Search for the cell housing the specified text and yield its (x, y) center coordinate. 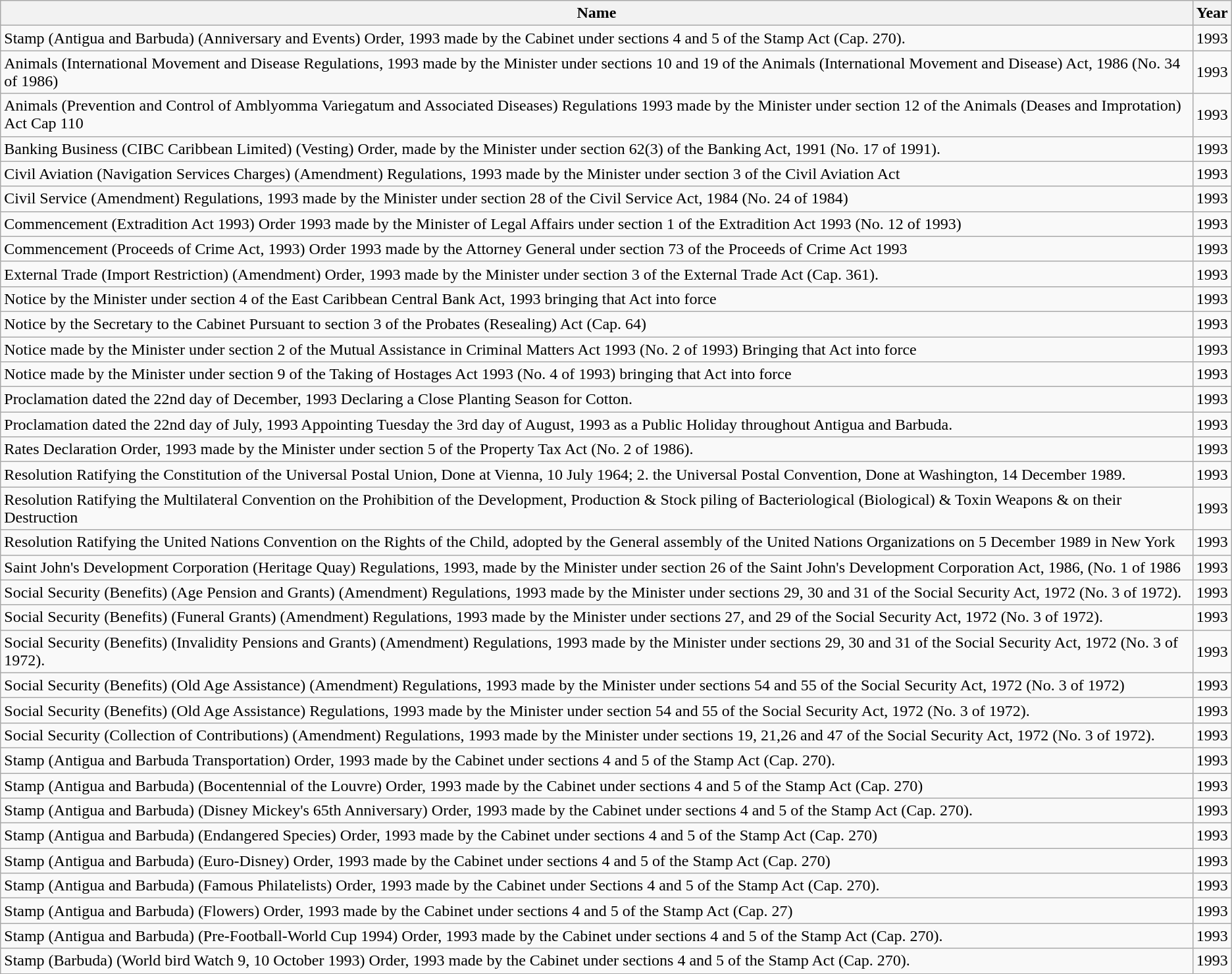
Stamp (Antigua and Barbuda) (Famous Philatelists) Order, 1993 made by the Cabinet under Sections 4 and 5 of the Stamp Act (Cap. 270). (596, 886)
Notice made by the Minister under section 2 of the Mutual Assistance in Criminal Matters Act 1993 (No. 2 of 1993) Bringing that Act into force (596, 349)
Stamp (Antigua and Barbuda) (Euro-Disney) Order, 1993 made by the Cabinet under sections 4 and 5 of the Stamp Act (Cap. 270) (596, 861)
Proclamation dated the 22nd day of December, 1993 Declaring a Close Planting Season for Cotton. (596, 399)
Stamp (Antigua and Barbuda Transportation) Order, 1993 made by the Cabinet under sections 4 and 5 of the Stamp Act (Cap. 270). (596, 760)
Commencement (Extradition Act 1993) Order 1993 made by the Minister of Legal Affairs under section 1 of the Extradition Act 1993 (No. 12 of 1993) (596, 224)
Stamp (Antigua and Barbuda) (Flowers) Order, 1993 made by the Cabinet under sections 4 and 5 of the Stamp Act (Cap. 27) (596, 911)
External Trade (Import Restriction) (Amendment) Order, 1993 made by the Minister under section 3 of the External Trade Act (Cap. 361). (596, 274)
Year (1212, 13)
Stamp (Antigua and Barbuda) (Bocentennial of the Louvre) Order, 1993 made by the Cabinet under sections 4 and 5 of the Stamp Act (Cap. 270) (596, 785)
Stamp (Antigua and Barbuda) (Endangered Species) Order, 1993 made by the Cabinet under sections 4 and 5 of the Stamp Act (Cap. 270) (596, 836)
Stamp (Antigua and Barbuda) (Anniversary and Events) Order, 1993 made by the Cabinet under sections 4 and 5 of the Stamp Act (Cap. 270). (596, 38)
Proclamation dated the 22nd day of July, 1993 Appointing Tuesday the 3rd day of August, 1993 as a Public Holiday throughout Antigua and Barbuda. (596, 424)
Civil Aviation (Navigation Services Charges) (Amendment) Regulations, 1993 made by the Minister under section 3 of the Civil Aviation Act (596, 174)
Rates Declaration Order, 1993 made by the Minister under section 5 of the Property Tax Act (No. 2 of 1986). (596, 449)
Stamp (Barbuda) (World bird Watch 9, 10 October 1993) Order, 1993 made by the Cabinet under sections 4 and 5 of the Stamp Act (Cap. 270). (596, 961)
Stamp (Antigua and Barbuda) (Disney Mickey's 65th Anniversary) Order, 1993 made by the Cabinet under sections 4 and 5 of the Stamp Act (Cap. 270). (596, 811)
Banking Business (CIBC Caribbean Limited) (Vesting) Order, made by the Minister under section 62(3) of the Banking Act, 1991 (No. 17 of 1991). (596, 149)
Notice by the Secretary to the Cabinet Pursuant to section 3 of the Probates (Resealing) Act (Cap. 64) (596, 324)
Civil Service (Amendment) Regulations, 1993 made by the Minister under section 28 of the Civil Service Act, 1984 (No. 24 of 1984) (596, 199)
Name (596, 13)
Commencement (Proceeds of Crime Act, 1993) Order 1993 made by the Attorney General under section 73 of the Proceeds of Crime Act 1993 (596, 249)
Stamp (Antigua and Barbuda) (Pre-Football-World Cup 1994) Order, 1993 made by the Cabinet under sections 4 and 5 of the Stamp Act (Cap. 270). (596, 936)
Notice by the Minister under section 4 of the East Caribbean Central Bank Act, 1993 bringing that Act into force (596, 299)
Notice made by the Minister under section 9 of the Taking of Hostages Act 1993 (No. 4 of 1993) bringing that Act into force (596, 374)
